Identify which cell holds the provided text, then report its [x, y] central coordinate. 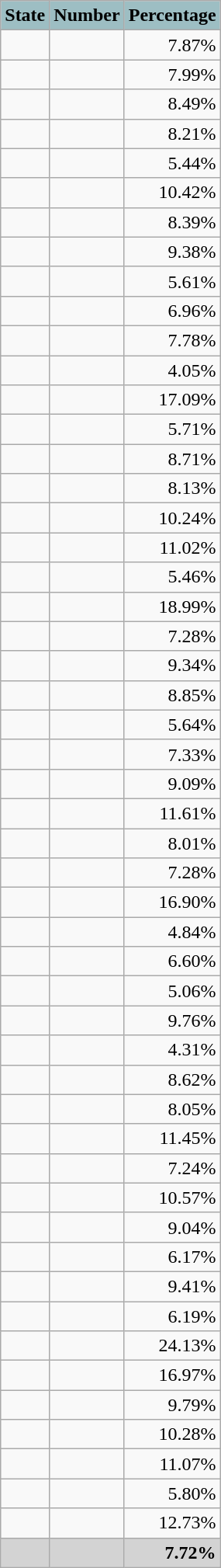
7.78% [172, 340]
10.42% [172, 193]
5.71% [172, 429]
10.28% [172, 1434]
Percentage [172, 16]
6.60% [172, 961]
8.85% [172, 695]
7.72% [172, 1552]
8.62% [172, 1080]
24.13% [172, 1346]
4.05% [172, 370]
6.96% [172, 311]
State [25, 16]
11.61% [172, 813]
9.41% [172, 1286]
9.38% [172, 252]
9.79% [172, 1405]
16.97% [172, 1375]
5.46% [172, 577]
12.73% [172, 1523]
5.44% [172, 163]
18.99% [172, 607]
7.99% [172, 75]
5.61% [172, 281]
11.45% [172, 1139]
16.90% [172, 902]
10.24% [172, 518]
8.21% [172, 134]
10.57% [172, 1198]
5.80% [172, 1493]
7.33% [172, 754]
11.07% [172, 1464]
4.84% [172, 932]
8.39% [172, 222]
9.76% [172, 1020]
7.24% [172, 1168]
5.64% [172, 725]
6.17% [172, 1257]
4.31% [172, 1050]
8.49% [172, 104]
7.87% [172, 45]
5.06% [172, 991]
8.01% [172, 843]
9.04% [172, 1227]
Number [87, 16]
11.02% [172, 548]
9.09% [172, 784]
9.34% [172, 666]
8.05% [172, 1109]
17.09% [172, 400]
8.13% [172, 488]
6.19% [172, 1316]
8.71% [172, 459]
